Locate the cell with the specified text and output its (x, y) center coordinate. 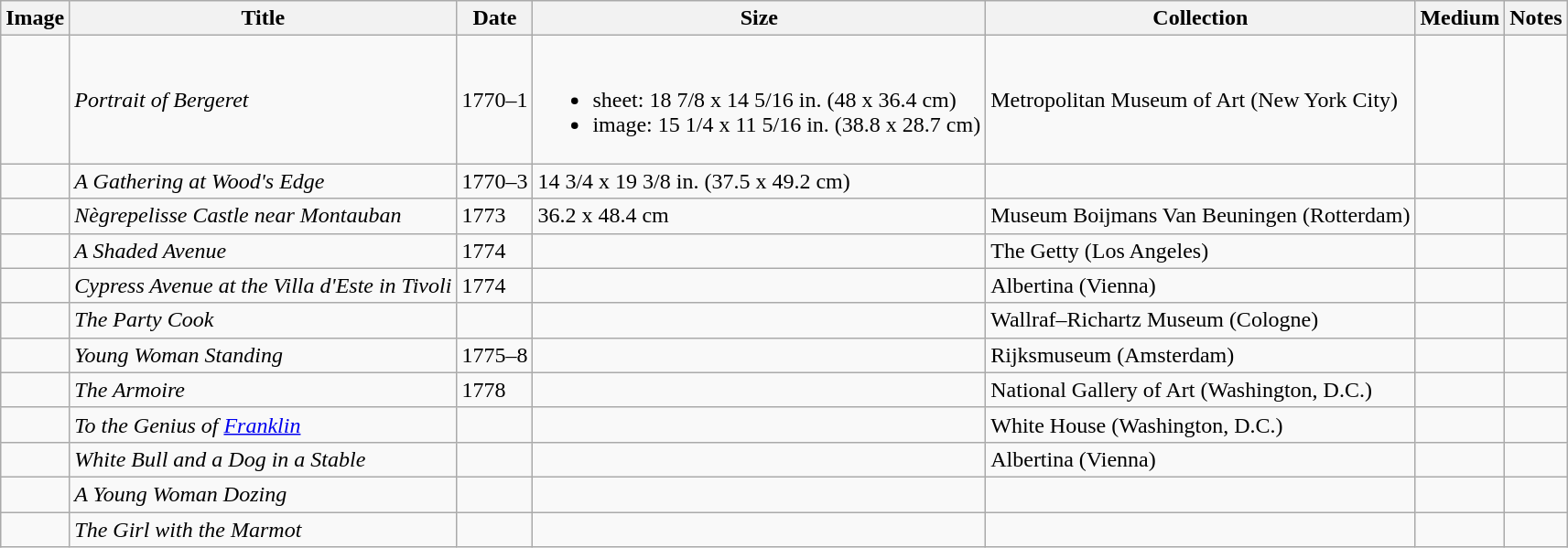
Portrait of Bergeret (264, 100)
Wallraf–Richartz Museum (Cologne) (1201, 320)
White House (Washington, D.C.) (1201, 424)
Young Woman Standing (264, 355)
A Young Woman Dozing (264, 494)
Rijksmuseum (Amsterdam) (1201, 355)
To the Genius of Franklin (264, 424)
Size (760, 18)
The Girl with the Marmot (264, 530)
Cypress Avenue at the Villa d'Este in Tivoli (264, 285)
14 3/4 x 19 3/8 in. (37.5 x 49.2 cm) (760, 181)
1770–3 (494, 181)
36.2 x 48.4 cm (760, 216)
sheet: 18 7/8 x 14 5/16 in. (48 x 36.4 cm)image: 15 1/4 x 11 5/16 in. (38.8 x 28.7 cm) (760, 100)
The Party Cook (264, 320)
The Armoire (264, 390)
Collection (1201, 18)
A Shaded Avenue (264, 251)
Museum Boijmans Van Beuningen (Rotterdam) (1201, 216)
Metropolitan Museum of Art (New York City) (1201, 100)
1778 (494, 390)
1773 (494, 216)
Image (35, 18)
The Getty (Los Angeles) (1201, 251)
1770–1 (494, 100)
Medium (1460, 18)
White Bull and a Dog in a Stable (264, 459)
Notes (1536, 18)
A Gathering at Wood's Edge (264, 181)
1775–8 (494, 355)
Date (494, 18)
Nègrepelisse Castle near Montauban (264, 216)
National Gallery of Art (Washington, D.C.) (1201, 390)
Title (264, 18)
